For the text-containing cell, return its midpoint in (X, Y) coordinate format. 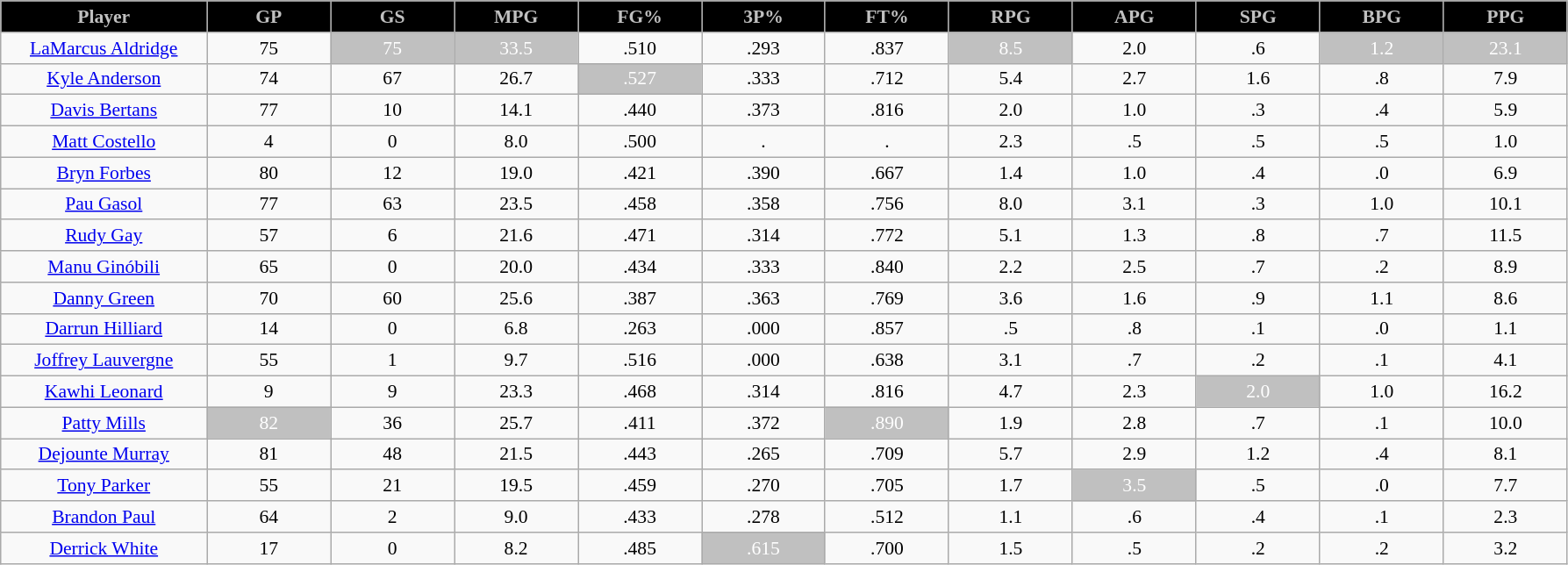
1.5 (1011, 548)
.700 (886, 548)
60 (393, 298)
9.7 (516, 361)
Joffrey Lauvergne (104, 361)
MPG (516, 17)
.769 (886, 298)
.433 (641, 517)
3.6 (1011, 298)
19.0 (516, 173)
14.1 (516, 111)
25.6 (516, 298)
1.4 (1011, 173)
.443 (641, 454)
APG (1134, 17)
11.5 (1506, 236)
.458 (641, 204)
12 (393, 173)
23.1 (1506, 48)
16.2 (1506, 392)
.263 (641, 329)
64 (268, 517)
Dejounte Murray (104, 454)
.712 (886, 79)
10.1 (1506, 204)
1.9 (1011, 423)
.363 (763, 298)
Bryn Forbes (104, 173)
74 (268, 79)
Kawhi Leonard (104, 392)
3.5 (1134, 486)
21.6 (516, 236)
.471 (641, 236)
5.4 (1011, 79)
GP (268, 17)
65 (268, 267)
.440 (641, 111)
.485 (641, 548)
25.7 (516, 423)
.387 (641, 298)
LaMarcus Aldridge (104, 48)
.270 (763, 486)
36 (393, 423)
FT% (886, 17)
Player (104, 17)
Tony Parker (104, 486)
Danny Green (104, 298)
48 (393, 454)
7.7 (1506, 486)
.468 (641, 392)
17 (268, 548)
.667 (886, 173)
14 (268, 329)
21 (393, 486)
1.3 (1134, 236)
RPG (1011, 17)
Davis Bertans (104, 111)
8.9 (1506, 267)
.373 (763, 111)
.516 (641, 361)
4.1 (1506, 361)
.772 (886, 236)
3P% (763, 17)
6 (393, 236)
Brandon Paul (104, 517)
.434 (641, 267)
.293 (763, 48)
.756 (886, 204)
9.0 (516, 517)
63 (393, 204)
.278 (763, 517)
5.9 (1506, 111)
10.0 (1506, 423)
80 (268, 173)
Manu Ginóbili (104, 267)
5.1 (1011, 236)
SPG (1258, 17)
.837 (886, 48)
.638 (886, 361)
8.2 (516, 548)
6.9 (1506, 173)
Pau Gasol (104, 204)
.527 (641, 79)
.510 (641, 48)
8.5 (1011, 48)
10 (393, 111)
2.8 (1134, 423)
5.7 (1011, 454)
2 (393, 517)
.857 (886, 329)
Rudy Gay (104, 236)
.840 (886, 267)
70 (268, 298)
4 (268, 142)
Derrick White (104, 548)
1 (393, 361)
82 (268, 423)
.411 (641, 423)
2.2 (1011, 267)
8.6 (1506, 298)
7.9 (1506, 79)
26.7 (516, 79)
.390 (763, 173)
6.8 (516, 329)
.358 (763, 204)
19.5 (516, 486)
67 (393, 79)
21.5 (516, 454)
4.7 (1011, 392)
2.9 (1134, 454)
8.1 (1506, 454)
.615 (763, 548)
.500 (641, 142)
.512 (886, 517)
FG% (641, 17)
GS (393, 17)
2.7 (1134, 79)
3.2 (1506, 548)
PPG (1506, 17)
.709 (886, 454)
Kyle Anderson (104, 79)
BPG (1381, 17)
.372 (763, 423)
.265 (763, 454)
81 (268, 454)
.890 (886, 423)
Darrun Hilliard (104, 329)
.421 (641, 173)
2.5 (1134, 267)
20.0 (516, 267)
33.5 (516, 48)
23.5 (516, 204)
.9 (1258, 298)
Matt Costello (104, 142)
23.3 (516, 392)
1.7 (1011, 486)
.459 (641, 486)
Patty Mills (104, 423)
.705 (886, 486)
57 (268, 236)
